For the text-containing cell, return its midpoint in (x, y) coordinate format. 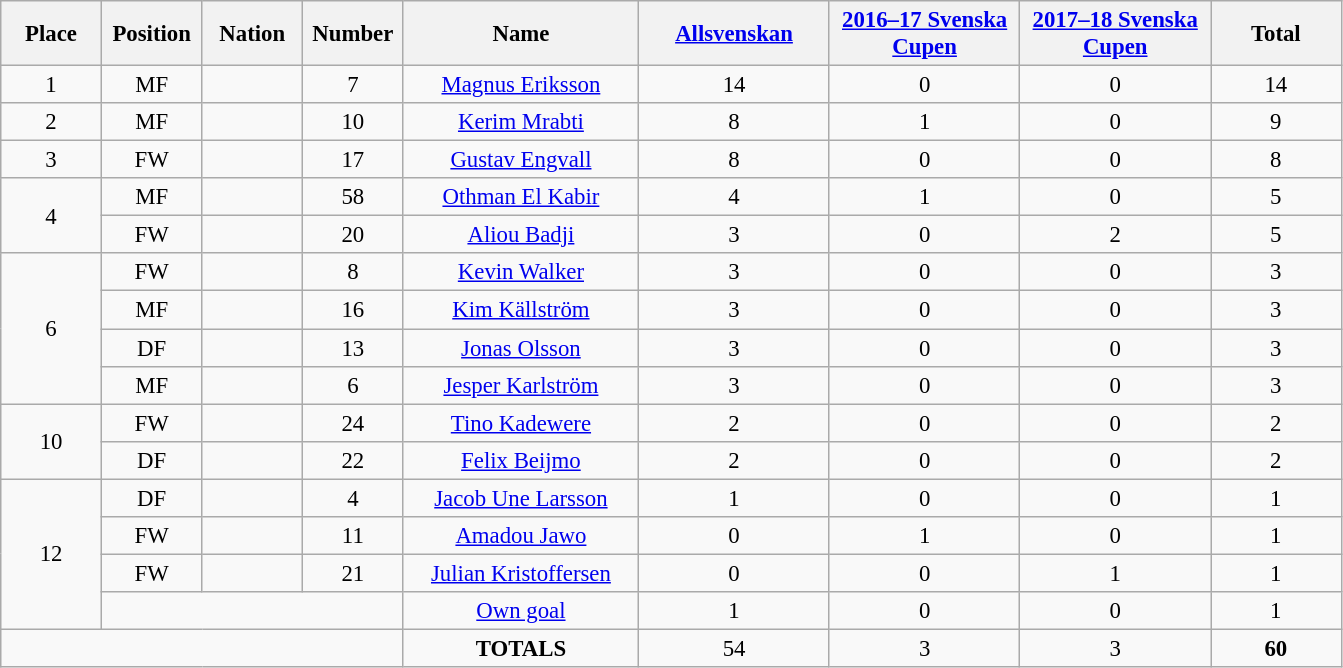
54 (734, 648)
Total (1276, 34)
Othman El Kabir (521, 197)
Julian Kristoffersen (521, 573)
2016–17 Svenska Cupen (924, 34)
Kim Källström (521, 310)
Number (354, 34)
13 (354, 348)
Magnus Eriksson (521, 85)
22 (354, 460)
58 (354, 197)
Gustav Engvall (521, 160)
Jonas Olsson (521, 348)
Aliou Badji (521, 235)
Amadou Jawo (521, 536)
20 (354, 235)
60 (1276, 648)
TOTALS (521, 648)
Place (52, 34)
11 (354, 536)
16 (354, 310)
21 (354, 573)
24 (354, 423)
Tino Kadewere (521, 423)
Allsvenskan (734, 34)
Kevin Walker (521, 273)
2017–18 Svenska Cupen (1116, 34)
Position (152, 34)
7 (354, 85)
Nation (252, 34)
Jesper Karlström (521, 385)
12 (52, 554)
17 (354, 160)
Own goal (521, 611)
Kerim Mrabti (521, 122)
Jacob Une Larsson (521, 498)
9 (1276, 122)
Name (521, 34)
Felix Beijmo (521, 460)
